Find where the given text appears and provide that cell's center as [X, Y] coordinate. 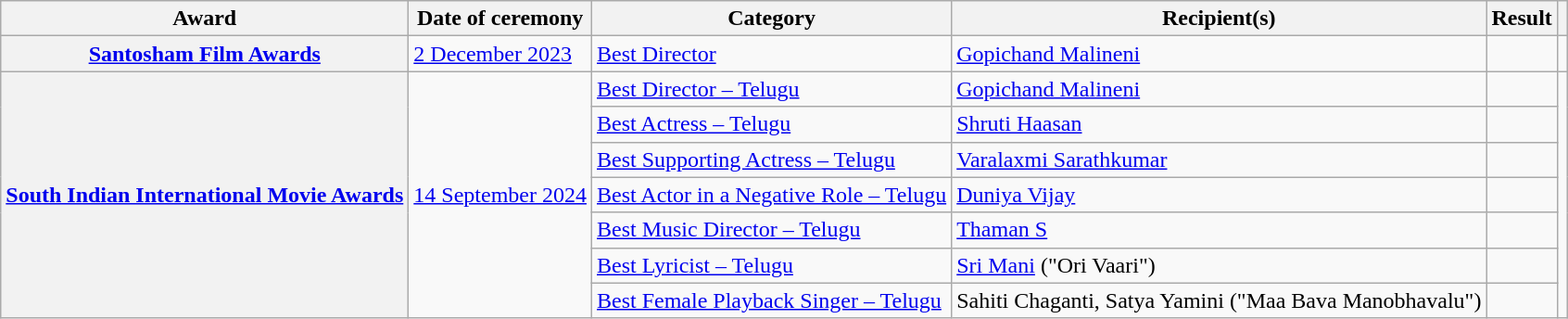
Shruti Haasan [1220, 124]
Sahiti Chaganti, Satya Yamini ("Maa Bava Manobhavalu") [1220, 300]
Varalaxmi Sarathkumar [1220, 159]
Result [1522, 19]
Award [205, 19]
Best Actor in a Negative Role – Telugu [771, 195]
2 December 2023 [500, 54]
South Indian International Movie Awards [205, 195]
14 September 2024 [500, 195]
Thaman S [1220, 230]
Best Music Director – Telugu [771, 230]
Sri Mani ("Ori Vaari") [1220, 265]
Best Actress – Telugu [771, 124]
Best Director [771, 54]
Category [771, 19]
Duniya Vijay [1220, 195]
Best Supporting Actress – Telugu [771, 159]
Recipient(s) [1220, 19]
Date of ceremony [500, 19]
Best Lyricist – Telugu [771, 265]
Best Director – Telugu [771, 89]
Best Female Playback Singer – Telugu [771, 300]
Santosham Film Awards [205, 54]
